Locate the cell with the specified text and output its (x, y) center coordinate. 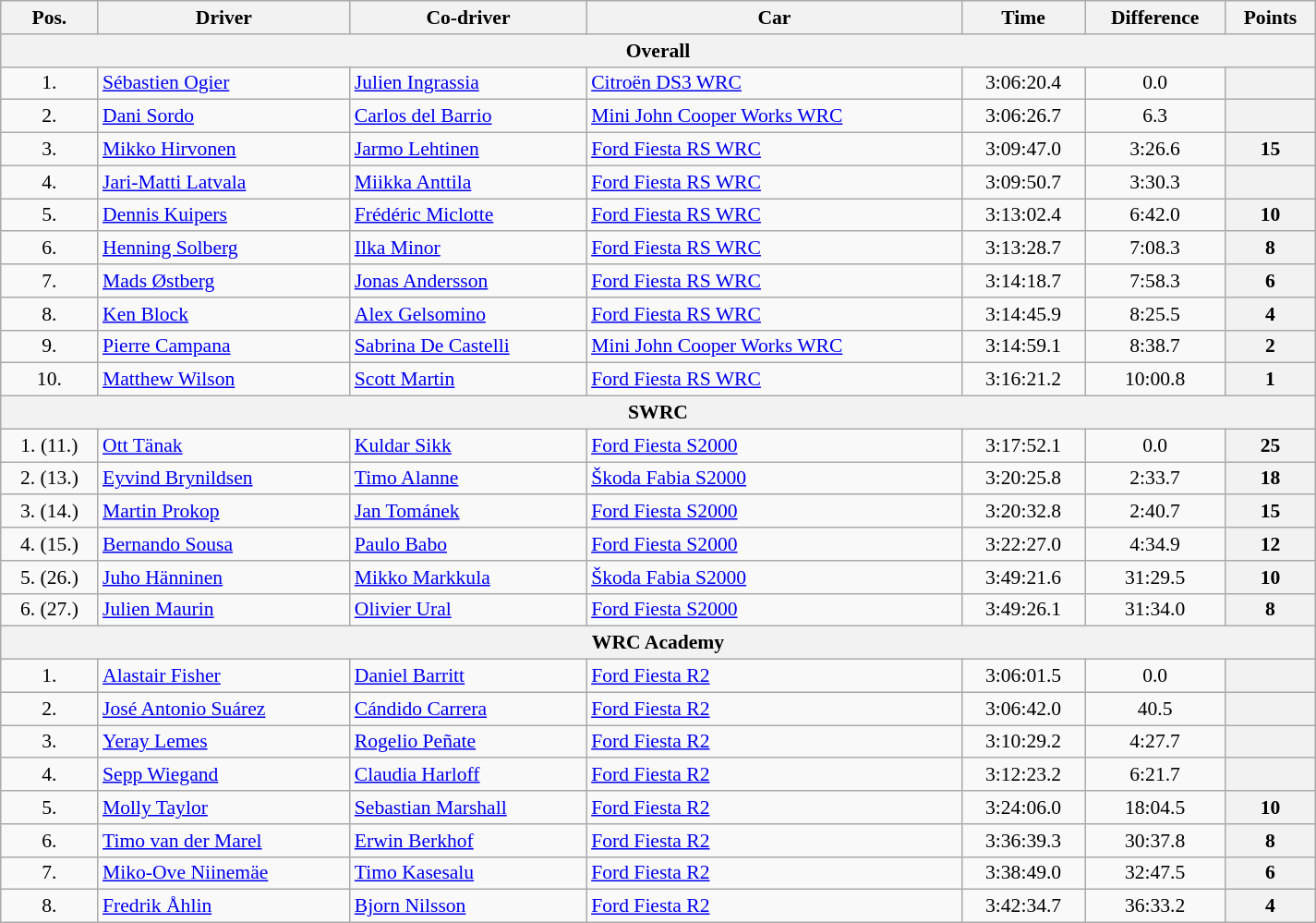
3:22:27.0 (1023, 544)
Car (774, 18)
3:09:50.7 (1023, 182)
Bernando Sousa (223, 544)
Jarmo Lehtinen (468, 150)
10. (50, 380)
3:42:34.7 (1023, 906)
32:47.5 (1155, 873)
1. (11.) (50, 445)
Julien Maurin (223, 610)
8:38.7 (1155, 346)
3:06:01.5 (1023, 676)
25 (1271, 445)
3:06:20.4 (1023, 83)
Pierre Campana (223, 346)
3. (14.) (50, 512)
Daniel Barritt (468, 676)
3:30.3 (1155, 182)
40.5 (1155, 709)
Timo van der Marel (223, 841)
3:12:23.2 (1023, 775)
Olivier Ural (468, 610)
18:04.5 (1155, 808)
Alex Gelsomino (468, 314)
Sepp Wiegand (223, 775)
3:13:28.7 (1023, 249)
Ken Block (223, 314)
Sebastian Marshall (468, 808)
Erwin Berkhof (468, 841)
3:36:39.3 (1023, 841)
2:40.7 (1155, 512)
6:21.7 (1155, 775)
6. (27.) (50, 610)
Paulo Babo (468, 544)
Julien Ingrassia (468, 83)
Jari-Matti Latvala (223, 182)
1 (1271, 380)
Eyvind Brynildsen (223, 479)
3:49:26.1 (1023, 610)
9. (50, 346)
3:20:25.8 (1023, 479)
30:37.8 (1155, 841)
12 (1271, 544)
Scott Martin (468, 380)
Co-driver (468, 18)
Miko-Ove Niinemäe (223, 873)
7:58.3 (1155, 281)
3:24:06.0 (1023, 808)
Alastair Fisher (223, 676)
3:14:59.1 (1023, 346)
Cándido Carrera (468, 709)
Jan Tománek (468, 512)
Frédéric Miclotte (468, 215)
Ott Tänak (223, 445)
Carlos del Barrio (468, 116)
Sabrina De Castelli (468, 346)
SWRC (658, 413)
Martin Prokop (223, 512)
6:42.0 (1155, 215)
3:26.6 (1155, 150)
6.3 (1155, 116)
4:27.7 (1155, 742)
3:14:18.7 (1023, 281)
4. (15.) (50, 544)
Sébastien Ogier (223, 83)
Dennis Kuipers (223, 215)
Points (1271, 18)
Difference (1155, 18)
36:33.2 (1155, 906)
3:20:32.8 (1023, 512)
18 (1271, 479)
Claudia Harloff (468, 775)
3:16:21.2 (1023, 380)
Jonas Andersson (468, 281)
2:33.7 (1155, 479)
Rogelio Peñate (468, 742)
Mikko Hirvonen (223, 150)
Dani Sordo (223, 116)
2 (1271, 346)
3:09:47.0 (1023, 150)
Miikka Anttila (468, 182)
Citroën DS3 WRC (774, 83)
2. (13.) (50, 479)
7:08.3 (1155, 249)
Yeray Lemes (223, 742)
Henning Solberg (223, 249)
Mads Østberg (223, 281)
3:17:52.1 (1023, 445)
Ilka Minor (468, 249)
Overall (658, 51)
Mikko Markkula (468, 577)
3:38:49.0 (1023, 873)
3:13:02.4 (1023, 215)
Fredrik Åhlin (223, 906)
Timo Kasesalu (468, 873)
4:34.9 (1155, 544)
Driver (223, 18)
3:06:26.7 (1023, 116)
Pos. (50, 18)
3:06:42.0 (1023, 709)
3:10:29.2 (1023, 742)
31:34.0 (1155, 610)
Matthew Wilson (223, 380)
Kuldar Sikk (468, 445)
Juho Hänninen (223, 577)
3:49:21.6 (1023, 577)
Molly Taylor (223, 808)
31:29.5 (1155, 577)
5. (26.) (50, 577)
8:25.5 (1155, 314)
3:14:45.9 (1023, 314)
José Antonio Suárez (223, 709)
Time (1023, 18)
WRC Academy (658, 643)
Timo Alanne (468, 479)
10:00.8 (1155, 380)
Bjorn Nilsson (468, 906)
